Return [x, y] of the center of cell containing provided text 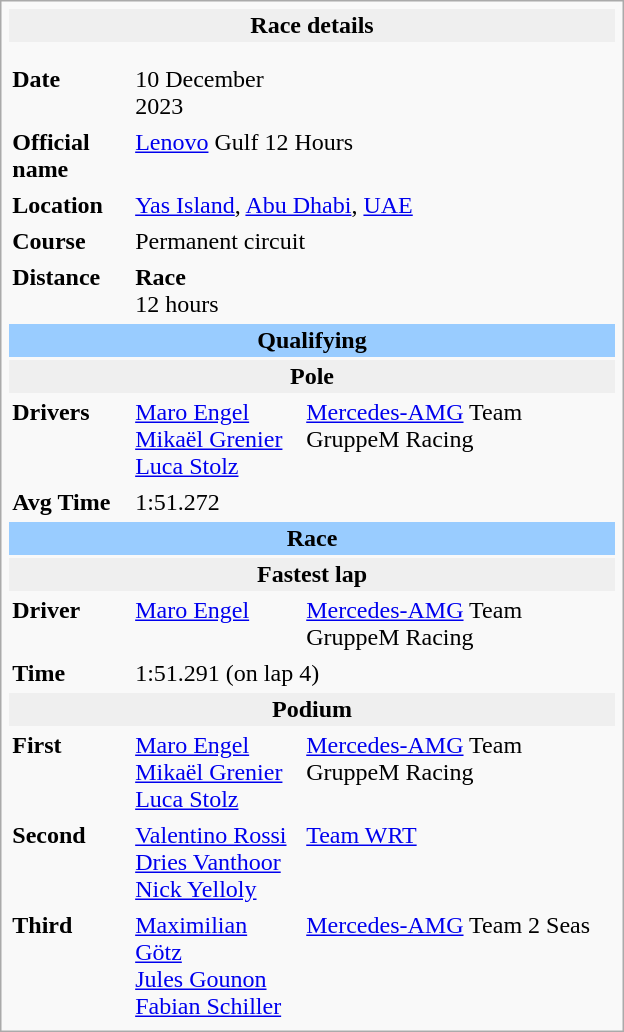
Course [69, 242]
Location [69, 206]
Drivers [69, 440]
Driver [69, 624]
1:51.272 [374, 502]
Pole [312, 376]
Mercedes-AMG Team 2 Seas [458, 966]
Maximilian Götz Jules Gounon Fabian Schiller [216, 966]
Yas Island, Abu Dhabi, UAE [374, 206]
Race [312, 538]
Time [69, 674]
Team WRT [458, 862]
Date [69, 93]
Official name [69, 156]
First [69, 772]
Permanent circuit [374, 242]
Distance [69, 291]
Lenovo Gulf 12 Hours [374, 156]
1:51.291 (on lap 4) [374, 674]
Fastest lap [312, 574]
Podium [312, 710]
Race12 hours [374, 291]
Third [69, 966]
Race details [312, 26]
Second [69, 862]
Qualifying [312, 340]
10 December 2023 [216, 93]
Valentino Rossi Dries Vanthoor Nick Yelloly [216, 862]
Avg Time [69, 502]
Maro Engel [216, 624]
